Identify which cell holds the provided text, then report its (X, Y) central coordinate. 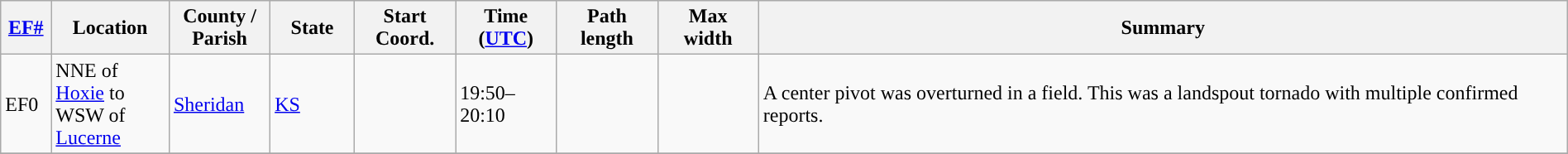
Start Coord. (404, 28)
State (313, 28)
Location (111, 28)
NNE of Hoxie to WSW of Lucerne (111, 104)
Summary (1163, 28)
EF# (26, 28)
19:50–20:10 (506, 104)
Time (UTC) (506, 28)
Max width (708, 28)
Sheridan (219, 104)
A center pivot was overturned in a field. This was a landspout tornado with multiple confirmed reports. (1163, 104)
EF0 (26, 104)
Path length (607, 28)
County / Parish (219, 28)
KS (313, 104)
